Return the [x, y] coordinate for the center point of the cell that contains the specified text.  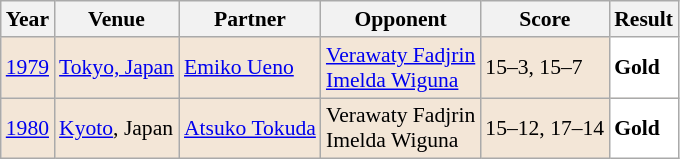
Partner [250, 19]
Result [644, 19]
Score [544, 19]
Tokyo, Japan [116, 68]
1980 [28, 128]
Kyoto, Japan [116, 128]
Opponent [400, 19]
Venue [116, 19]
Atsuko Tokuda [250, 128]
15–3, 15–7 [544, 68]
1979 [28, 68]
Emiko Ueno [250, 68]
Year [28, 19]
15–12, 17–14 [544, 128]
